Search for the cell housing the specified text and yield its [x, y] center coordinate. 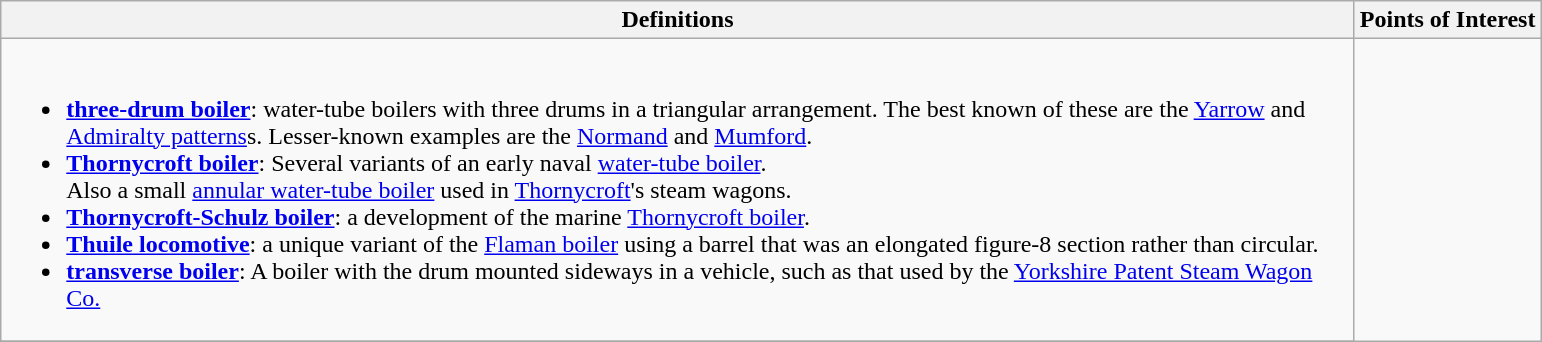
Definitions [678, 20]
Points of Interest [1448, 20]
